For the text-containing cell, return its midpoint in [x, y] coordinate format. 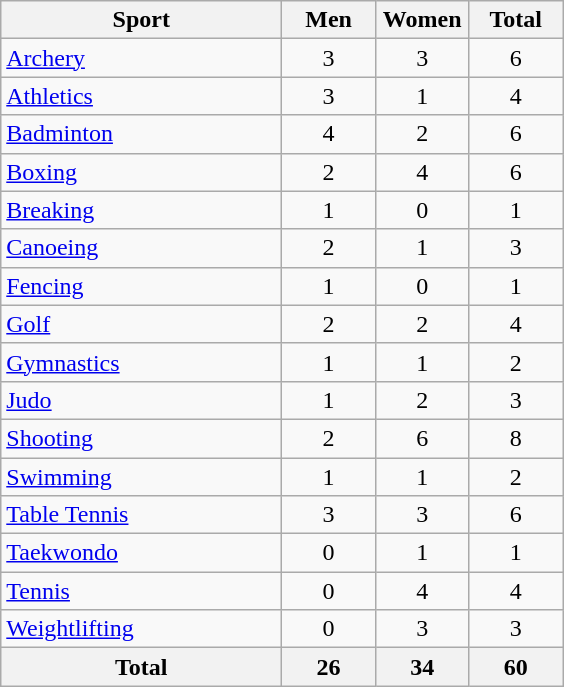
8 [516, 438]
Weightlifting [142, 629]
Athletics [142, 96]
Boxing [142, 172]
Men [329, 20]
Badminton [142, 134]
60 [516, 667]
Gymnastics [142, 362]
Taekwondo [142, 553]
Judo [142, 400]
Shooting [142, 438]
Swimming [142, 477]
Canoeing [142, 248]
Fencing [142, 286]
Tennis [142, 591]
Sport [142, 20]
Women [422, 20]
Archery [142, 58]
26 [329, 667]
Golf [142, 324]
Table Tennis [142, 515]
Breaking [142, 210]
34 [422, 667]
